Detect which cell encompasses the target text, then output its (x, y) center coordinate. 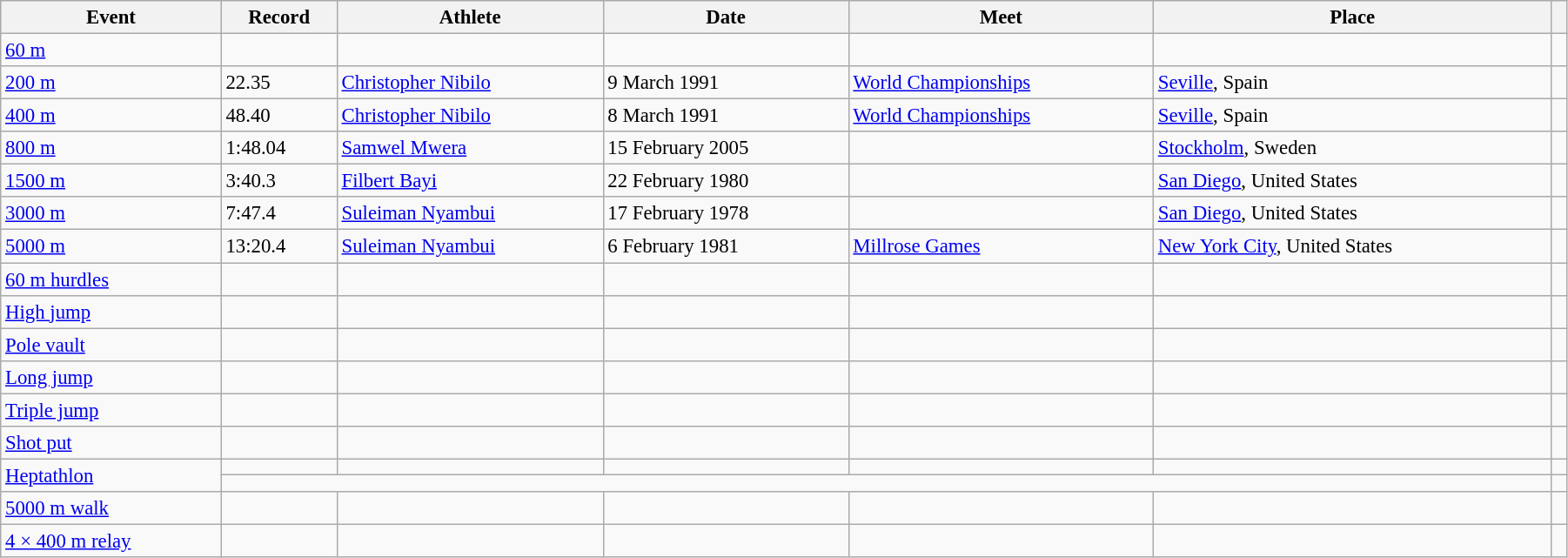
200 m (111, 83)
6 February 1981 (726, 246)
Pole vault (111, 345)
48.40 (278, 116)
Place (1353, 17)
60 m hurdles (111, 279)
Millrose Games (1001, 246)
22 February 1980 (726, 181)
Date (726, 17)
Filbert Bayi (470, 181)
800 m (111, 148)
9 March 1991 (726, 83)
New York City, United States (1353, 246)
8 March 1991 (726, 116)
Heptathlon (111, 475)
High jump (111, 312)
3:40.3 (278, 181)
13:20.4 (278, 246)
1:48.04 (278, 148)
3000 m (111, 213)
Long jump (111, 377)
Shot put (111, 443)
15 February 2005 (726, 148)
5000 m (111, 246)
5000 m walk (111, 508)
Samwel Mwera (470, 148)
Stockholm, Sweden (1353, 148)
17 February 1978 (726, 213)
7:47.4 (278, 213)
400 m (111, 116)
4 × 400 m relay (111, 541)
Record (278, 17)
Athlete (470, 17)
Meet (1001, 17)
Triple jump (111, 410)
1500 m (111, 181)
Event (111, 17)
22.35 (278, 83)
60 m (111, 50)
